Extract the [X, Y] coordinate from the center of the cell holding the provided text.  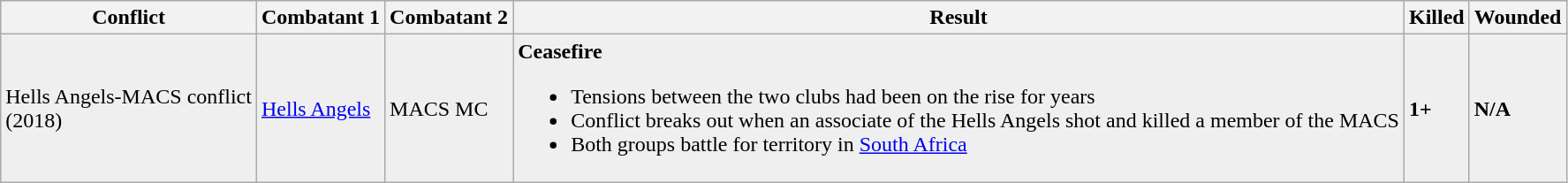
Result [959, 18]
1+ [1436, 108]
Wounded [1518, 18]
Hells Angels-MACS conflict(2018) [129, 108]
Killed [1436, 18]
MACS MC [449, 108]
Hells Angels [320, 108]
Combatant 1 [320, 18]
Combatant 2 [449, 18]
Conflict [129, 18]
N/A [1518, 108]
